For the text-containing cell, return its midpoint in (x, y) coordinate format. 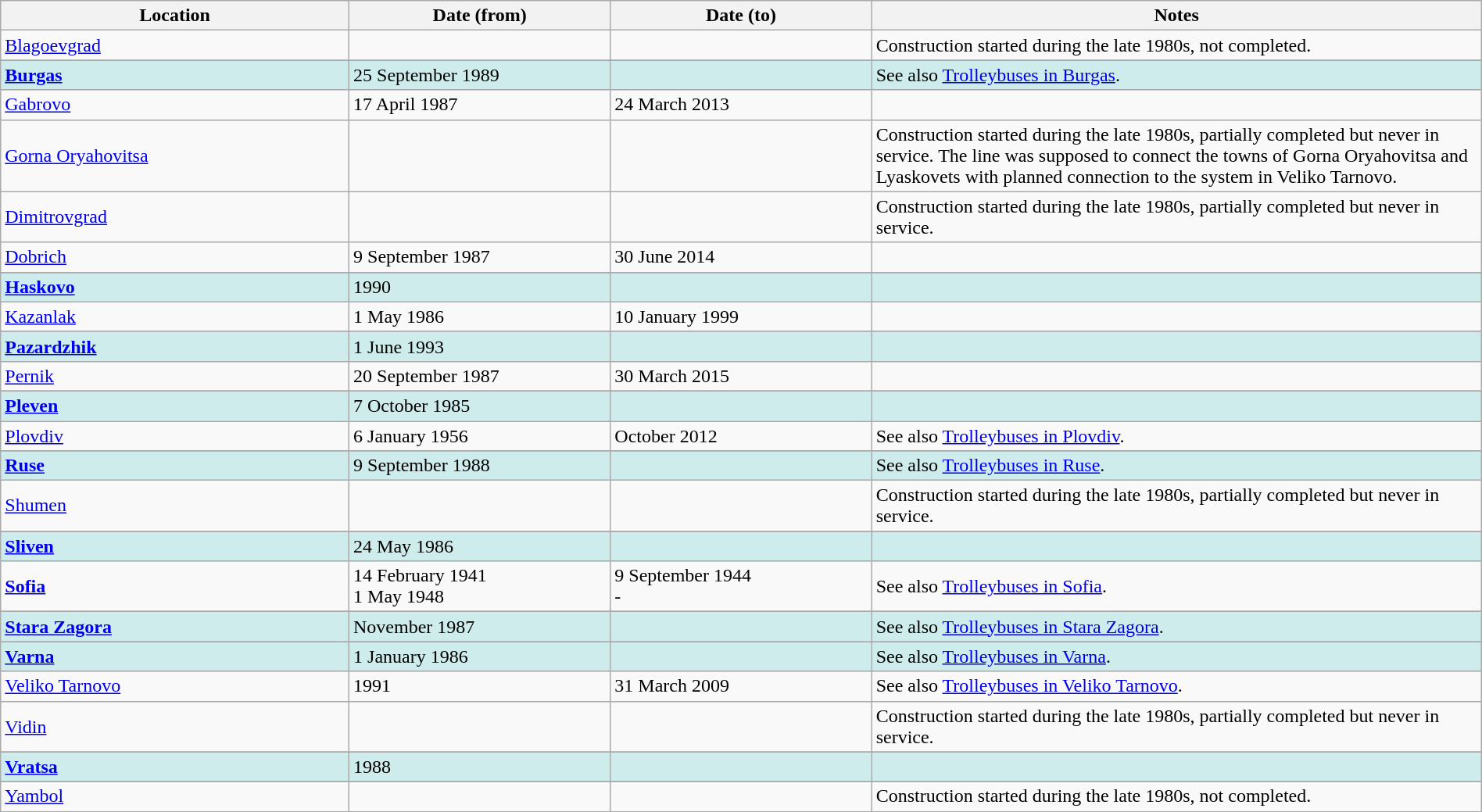
1988 (480, 767)
Dobrich (175, 257)
1991 (480, 686)
7 October 1985 (480, 406)
24 May 1986 (480, 546)
Pleven (175, 406)
See also Trolleybuses in Ruse. (1176, 466)
See also Trolleybuses in Varna. (1176, 656)
9 September 1988 (480, 466)
1 June 1993 (480, 346)
25 September 1989 (480, 75)
Stara Zagora (175, 627)
Varna (175, 656)
14 February 19411 May 1948 (480, 586)
Ruse (175, 466)
Date (from) (480, 16)
Plovdiv (175, 435)
Yambol (175, 796)
1 January 1986 (480, 656)
31 March 2009 (741, 686)
Pazardzhik (175, 346)
Veliko Tarnovo (175, 686)
Sofia (175, 586)
Gabrovo (175, 105)
Pernik (175, 376)
Notes (1176, 16)
Location (175, 16)
20 September 1987 (480, 376)
October 2012 (741, 435)
Gorna Oryahovitsa (175, 156)
17 April 1987 (480, 105)
Vidin (175, 727)
1 May 1986 (480, 317)
1990 (480, 287)
24 March 2013 (741, 105)
Date (to) (741, 16)
Vratsa (175, 767)
30 June 2014 (741, 257)
9 September 1987 (480, 257)
30 March 2015 (741, 376)
See also Trolleybuses in Burgas. (1176, 75)
See also Trolleybuses in Plovdiv. (1176, 435)
9 September 1944- (741, 586)
See also Trolleybuses in Stara Zagora. (1176, 627)
See also Trolleybuses in Veliko Tarnovo. (1176, 686)
Dimitrovgrad (175, 217)
November 1987 (480, 627)
6 January 1956 (480, 435)
Blagoevgrad (175, 45)
Sliven (175, 546)
Kazanlak (175, 317)
Shumen (175, 506)
Haskovo (175, 287)
See also Trolleybuses in Sofia. (1176, 586)
10 January 1999 (741, 317)
Burgas (175, 75)
